Output the [X, Y] coordinate of the center of the cell containing the given text.  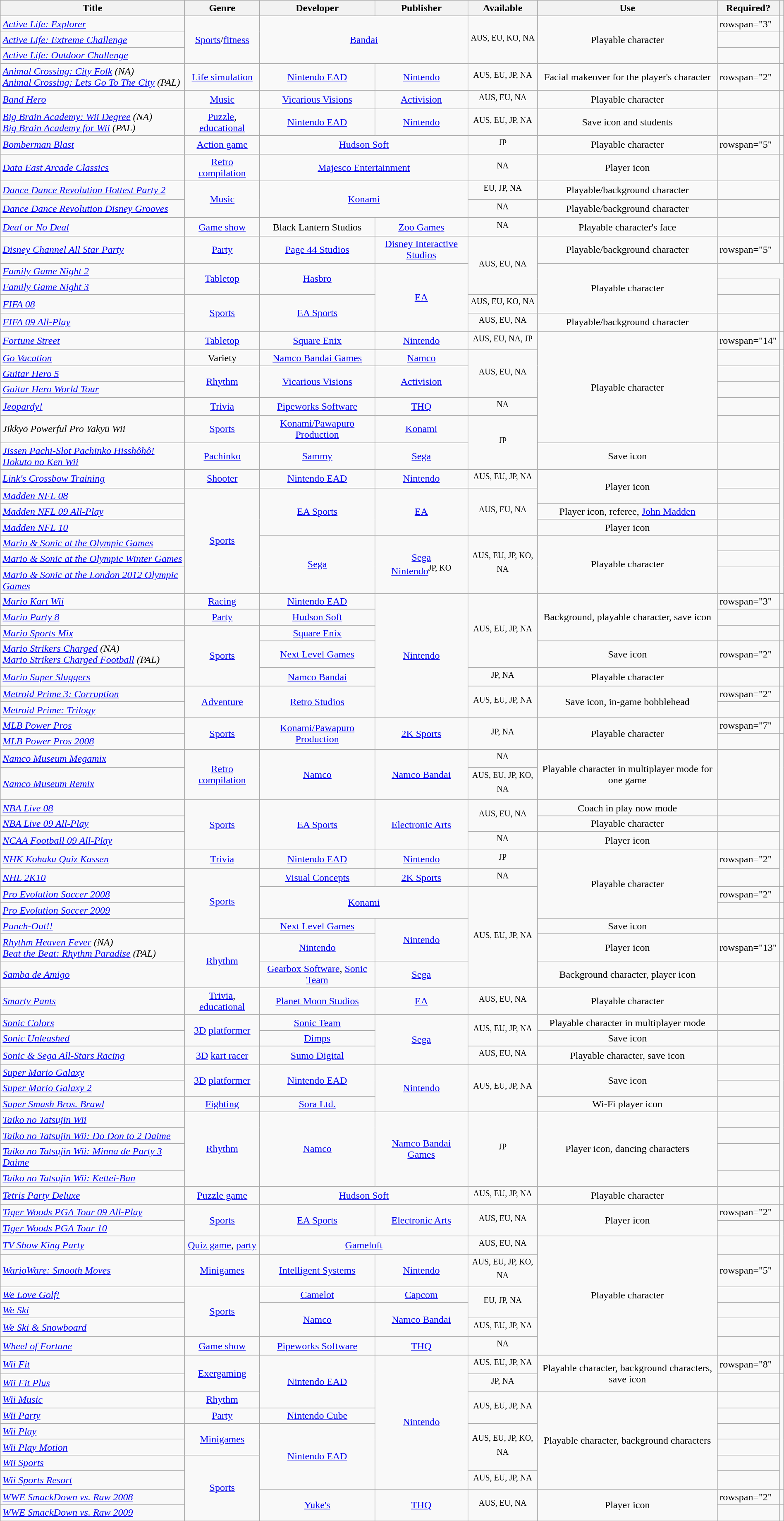
Required? [748, 8]
Pro Evolution Soccer 2009 [93, 910]
Hasbro [317, 279]
We Love Golf! [93, 1295]
Playable character, background characters [628, 1441]
Wi-Fi player icon [628, 1104]
Wii Music [93, 1400]
Metroid Prime: Trilogy [93, 710]
Namco Museum Megamix [93, 759]
Punch-Out!! [93, 926]
Band Hero [93, 99]
Retro Studios [317, 702]
Deal or No Deal [93, 227]
Link's Crossbow Training [93, 479]
Use [628, 8]
Mario Strikers Charged (NA) Mario Strikers Charged Football (PAL) [93, 655]
Go Vacation [93, 358]
Page 44 Studios [317, 250]
Sora Ltd. [317, 1104]
Playable character in multiplayer mode [628, 1022]
Exergaming [222, 1374]
WWE SmackDown vs. Raw 2009 [93, 1513]
Intelligent Systems [317, 1271]
Madden NFL 08 [93, 496]
Background character, player icon [628, 974]
Yuke's [317, 1505]
rowspan="8" [748, 1365]
Family Game Night 3 [93, 287]
Samba de Amigo [93, 974]
AUS, EU, NA, JP [503, 341]
Playable character, background characters, save icon [628, 1374]
Save icon, in-game bobblehead [628, 702]
Playable character, save icon [628, 1056]
Quiz game, party [222, 1245]
Active Life: Extreme Challenge [93, 40]
Capcom [421, 1295]
Animal Crossing: City Folk (NA) Animal Crossing: Lets Go To The City (PAL) [93, 77]
Super Mario Galaxy [93, 1072]
Fighting [222, 1104]
Wii Party [93, 1415]
Pachinko [222, 456]
Visual Concepts [317, 877]
Taiko no Tatsujin Wii: Kettei-Ban [93, 1178]
Data East Arcade Classics [93, 167]
Wii Play Motion [93, 1447]
3D kart racer [222, 1056]
Save icon and students [628, 122]
Wii Fit Plus [93, 1383]
MLB Power Pros 2008 [93, 741]
Camelot [317, 1295]
Tiger Woods PGA Tour 09 All-Play [93, 1212]
Background, playable character, save icon [628, 617]
Planet Moon Studios [317, 1001]
Mario & Sonic at the London 2012 Olympic Games [93, 580]
SegaNintendoJP, KO [421, 564]
Wii Play [93, 1431]
WarioWare: Smooth Moves [93, 1271]
Player icon, dancing characters [628, 1149]
Taiko no Tatsujin Wii: Do Don to 2 Daime [93, 1135]
Mario Kart Wii [93, 602]
Pro Evolution Soccer 2008 [93, 895]
Taiko no Tatsujin Wii [93, 1120]
Mario & Sonic at the Olympic Winter Games [93, 559]
Player icon, referee, John Madden [628, 511]
Metroid Prime 3: Corruption [93, 694]
Sammy [317, 456]
NHK Kohaku Quiz Kassen [93, 859]
Madden NFL 09 All-Play [93, 511]
Jikkyō Powerful Pro Yakyū Wii [93, 429]
FIFA 08 [93, 304]
Super Mario Galaxy 2 [93, 1088]
Family Game Night 2 [93, 271]
NHL 2K10 [93, 877]
NBA Live 08 [93, 808]
Facial makeover for the player's character [628, 77]
Tetris Party Deluxe [93, 1196]
Jeopardy! [93, 406]
Gameloft [364, 1245]
Jissen Pachi-Slot Pachinko Hisshôhô! Hokuto no Ken Wii [93, 456]
Mario Super Sluggers [93, 677]
Tiger Woods PGA Tour 10 [93, 1228]
Majesco Entertainment [364, 167]
Genre [222, 8]
Dance Dance Revolution Hottest Party 2 [93, 190]
Namco Museum Remix [93, 784]
FIFA 09 All-Play [93, 323]
Mario & Sonic at the Olympic Games [93, 543]
WWE SmackDown vs. Raw 2008 [93, 1497]
Trivia, educational [222, 1001]
Black Lantern Studios [317, 227]
Dimps [317, 1038]
rowspan="7" [748, 726]
Available [503, 8]
MLB Power Pros [93, 726]
rowspan="13" [748, 948]
NCAA Football 09 All-Play [93, 841]
TV Show King Party [93, 1245]
Sports/fitness [222, 40]
Zoo Games [421, 227]
Life simulation [222, 77]
Rhythm Heaven Fever (NA) Beat the Beat: Rhythm Paradise (PAL) [93, 948]
Mario Party 8 [93, 617]
Adventure [222, 702]
Active Life: Explorer [93, 24]
Developer [317, 8]
Bomberman Blast [93, 145]
Dance Dance Revolution Disney Grooves [93, 209]
Sonic Colors [93, 1022]
Nintendo Cube [317, 1415]
Big Brain Academy: Wii Degree (NA) Big Brain Academy for Wii (PAL) [93, 122]
Disney Channel All Star Party [93, 250]
Sonic & Sega All-Stars Racing [93, 1056]
Madden NFL 10 [93, 527]
Sonic Unleashed [93, 1038]
Playable character's face [628, 227]
Smarty Pants [93, 1001]
Title [93, 8]
Super Smash Bros. Brawl [93, 1104]
Wii Fit [93, 1365]
Puzzle game [222, 1196]
Coach in play now mode [628, 808]
Racing [222, 602]
Publisher [421, 8]
Disney Interactive Studios [421, 250]
Active Life: Outdoor Challenge [93, 55]
Action game [222, 145]
Mario Sports Mix [93, 633]
We Ski [93, 1310]
rowspan="14" [748, 341]
Puzzle, educational [222, 122]
Sumo Digital [317, 1056]
Wii Sports Resort [93, 1480]
Sonic Team [317, 1022]
Guitar Hero World Tour [93, 389]
Shooter [222, 479]
Wheel of Fortune [93, 1346]
Bandai [364, 40]
Playable character in multiplayer mode for one game [628, 775]
Fortune Street [93, 341]
We Ski & Snowboard [93, 1327]
Gearbox Software, Sonic Team [317, 974]
Taiko no Tatsujin Wii: Minna de Party 3 Daime [93, 1157]
NBA Live 09 All-Play [93, 823]
Variety [222, 358]
Wii Sports [93, 1463]
Guitar Hero 5 [93, 374]
